Return the (x, y) coordinate for the center point of the cell that contains the specified text.  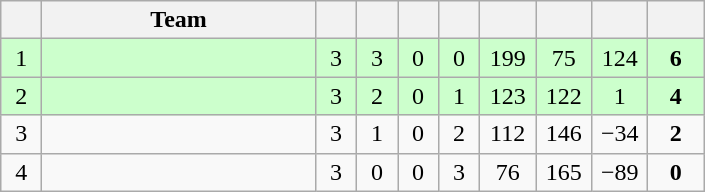
6 (676, 58)
75 (564, 58)
−89 (620, 172)
123 (508, 96)
165 (564, 172)
122 (564, 96)
76 (508, 172)
146 (564, 134)
Team (179, 20)
112 (508, 134)
124 (620, 58)
−34 (620, 134)
199 (508, 58)
